Detect which cell encompasses the target text, then output its [X, Y] center coordinate. 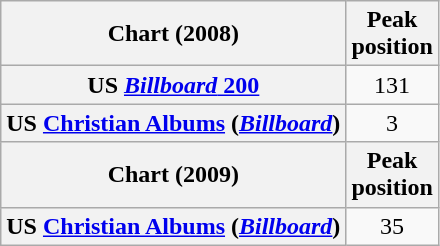
Chart (2008) [174, 34]
Chart (2009) [174, 174]
35 [392, 226]
131 [392, 85]
US Billboard 200 [174, 85]
3 [392, 123]
